Identify which cell holds the provided text, then report its (X, Y) central coordinate. 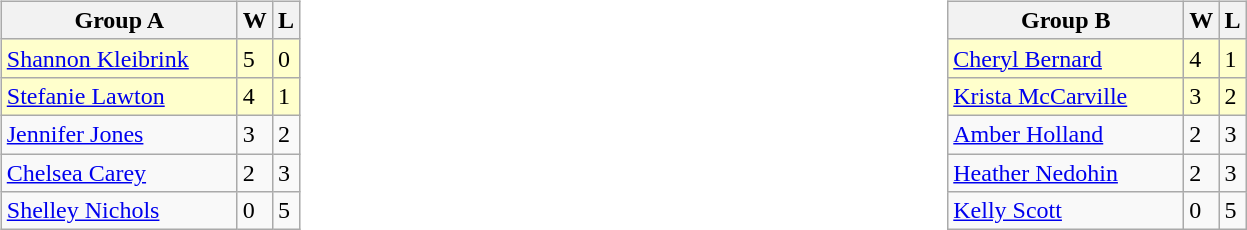
Kelly Scott (1066, 211)
Cheryl Bernard (1066, 58)
Krista McCarville (1066, 96)
Shannon Kleibrink (119, 58)
Heather Nedohin (1066, 173)
Stefanie Lawton (119, 96)
Group B (1066, 20)
Jennifer Jones (119, 134)
Amber Holland (1066, 134)
Chelsea Carey (119, 173)
Group A (119, 20)
Shelley Nichols (119, 211)
